For the text-containing cell, return its midpoint in [X, Y] coordinate format. 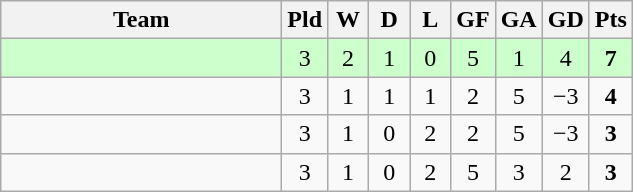
Pts [610, 20]
Team [142, 20]
GA [518, 20]
GF [473, 20]
W [348, 20]
GD [566, 20]
Pld [305, 20]
D [390, 20]
7 [610, 58]
L [430, 20]
